Extract the [x, y] coordinate from the center of the cell holding the provided text.  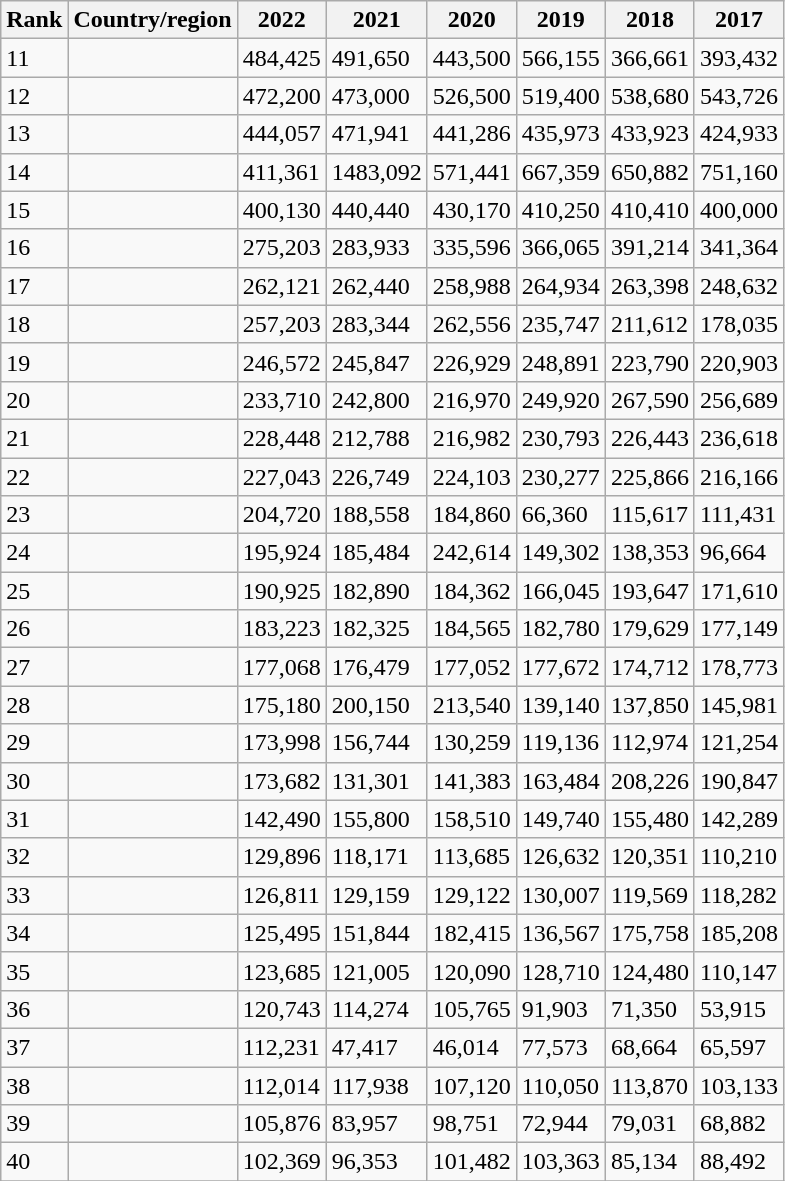
120,351 [650, 857]
208,226 [650, 781]
267,590 [650, 400]
226,929 [472, 362]
391,214 [650, 248]
230,793 [560, 438]
212,788 [376, 438]
129,122 [472, 895]
11 [34, 58]
178,035 [738, 324]
226,443 [650, 438]
491,650 [376, 58]
283,344 [376, 324]
102,369 [282, 1162]
246,572 [282, 362]
68,664 [650, 1047]
411,361 [282, 172]
366,661 [650, 58]
443,500 [472, 58]
115,617 [650, 515]
400,000 [738, 210]
667,359 [560, 172]
228,448 [282, 438]
173,998 [282, 743]
119,136 [560, 743]
184,860 [472, 515]
129,896 [282, 857]
129,159 [376, 895]
366,065 [560, 248]
526,500 [472, 96]
166,045 [560, 591]
200,150 [376, 705]
112,974 [650, 743]
Country/region [152, 20]
441,286 [472, 134]
130,007 [560, 895]
2019 [560, 20]
27 [34, 667]
12 [34, 96]
176,479 [376, 667]
472,200 [282, 96]
227,043 [282, 477]
103,133 [738, 1085]
571,441 [472, 172]
484,425 [282, 58]
184,565 [472, 629]
Rank [34, 20]
142,289 [738, 819]
96,664 [738, 553]
91,903 [560, 1009]
105,765 [472, 1009]
113,870 [650, 1085]
424,933 [738, 134]
35 [34, 971]
138,353 [650, 553]
190,925 [282, 591]
258,988 [472, 286]
145,981 [738, 705]
171,610 [738, 591]
32 [34, 857]
125,495 [282, 933]
257,203 [282, 324]
175,758 [650, 933]
751,160 [738, 172]
21 [34, 438]
182,890 [376, 591]
114,274 [376, 1009]
14 [34, 172]
47,417 [376, 1047]
225,866 [650, 477]
393,432 [738, 58]
98,751 [472, 1124]
33 [34, 895]
177,068 [282, 667]
40 [34, 1162]
128,710 [560, 971]
31 [34, 819]
262,556 [472, 324]
433,923 [650, 134]
139,140 [560, 705]
473,000 [376, 96]
538,680 [650, 96]
2020 [472, 20]
226,749 [376, 477]
120,743 [282, 1009]
103,363 [560, 1162]
25 [34, 591]
72,944 [560, 1124]
16 [34, 248]
107,120 [472, 1085]
113,685 [472, 857]
190,847 [738, 781]
566,155 [560, 58]
156,744 [376, 743]
38 [34, 1085]
430,170 [472, 210]
118,171 [376, 857]
185,484 [376, 553]
19 [34, 362]
77,573 [560, 1047]
242,614 [472, 553]
46,014 [472, 1047]
141,383 [472, 781]
248,891 [560, 362]
183,223 [282, 629]
177,052 [472, 667]
335,596 [472, 248]
248,632 [738, 286]
28 [34, 705]
173,682 [282, 781]
112,014 [282, 1085]
216,982 [472, 438]
85,134 [650, 1162]
155,800 [376, 819]
262,121 [282, 286]
283,933 [376, 248]
22 [34, 477]
193,647 [650, 591]
24 [34, 553]
23 [34, 515]
216,970 [472, 400]
126,632 [560, 857]
39 [34, 1124]
400,130 [282, 210]
124,480 [650, 971]
126,811 [282, 895]
121,005 [376, 971]
256,689 [738, 400]
650,882 [650, 172]
2021 [376, 20]
149,302 [560, 553]
2017 [738, 20]
110,147 [738, 971]
275,203 [282, 248]
65,597 [738, 1047]
136,567 [560, 933]
101,482 [472, 1162]
37 [34, 1047]
142,490 [282, 819]
131,301 [376, 781]
341,364 [738, 248]
216,166 [738, 477]
163,484 [560, 781]
15 [34, 210]
440,440 [376, 210]
121,254 [738, 743]
119,569 [650, 895]
195,924 [282, 553]
13 [34, 134]
184,362 [472, 591]
36 [34, 1009]
175,180 [282, 705]
68,882 [738, 1124]
112,231 [282, 1047]
2022 [282, 20]
26 [34, 629]
30 [34, 781]
249,920 [560, 400]
158,510 [472, 819]
213,540 [472, 705]
410,410 [650, 210]
1483,092 [376, 172]
236,618 [738, 438]
185,208 [738, 933]
435,973 [560, 134]
20 [34, 400]
120,090 [472, 971]
444,057 [282, 134]
263,398 [650, 286]
88,492 [738, 1162]
18 [34, 324]
188,558 [376, 515]
29 [34, 743]
83,957 [376, 1124]
71,350 [650, 1009]
262,440 [376, 286]
245,847 [376, 362]
53,915 [738, 1009]
123,685 [282, 971]
151,844 [376, 933]
66,360 [560, 515]
2018 [650, 20]
34 [34, 933]
137,850 [650, 705]
174,712 [650, 667]
96,353 [376, 1162]
110,210 [738, 857]
182,415 [472, 933]
519,400 [560, 96]
177,672 [560, 667]
220,903 [738, 362]
79,031 [650, 1124]
242,800 [376, 400]
471,941 [376, 134]
177,149 [738, 629]
118,282 [738, 895]
110,050 [560, 1085]
204,720 [282, 515]
179,629 [650, 629]
182,780 [560, 629]
543,726 [738, 96]
233,710 [282, 400]
182,325 [376, 629]
17 [34, 286]
230,277 [560, 477]
149,740 [560, 819]
117,938 [376, 1085]
111,431 [738, 515]
410,250 [560, 210]
178,773 [738, 667]
264,934 [560, 286]
223,790 [650, 362]
211,612 [650, 324]
130,259 [472, 743]
105,876 [282, 1124]
155,480 [650, 819]
224,103 [472, 477]
235,747 [560, 324]
